Identify which cell holds the provided text, then report its [x, y] central coordinate. 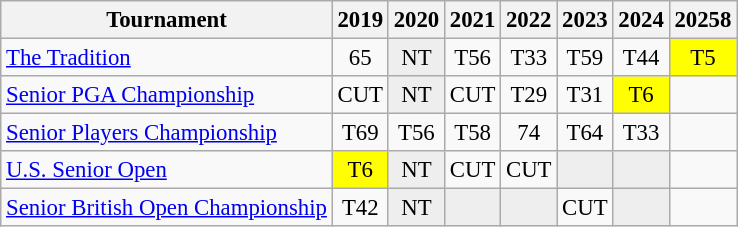
T64 [585, 133]
T42 [360, 208]
Tournament [166, 20]
2024 [641, 20]
74 [529, 133]
2019 [360, 20]
U.S. Senior Open [166, 170]
2021 [472, 20]
Senior Players Championship [166, 133]
T44 [641, 58]
The Tradition [166, 58]
T29 [529, 95]
65 [360, 58]
T5 [703, 58]
T59 [585, 58]
T58 [472, 133]
T31 [585, 95]
20258 [703, 20]
2020 [416, 20]
2022 [529, 20]
Senior PGA Championship [166, 95]
2023 [585, 20]
T69 [360, 133]
Senior British Open Championship [166, 208]
